Extract the [x, y] coordinate from the center of the cell holding the provided text.  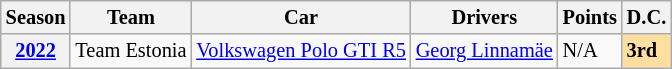
Drivers [484, 17]
Team [130, 17]
Season [36, 17]
Georg Linnamäe [484, 51]
Points [590, 17]
D.C. [646, 17]
N/A [590, 51]
2022 [36, 51]
Car [300, 17]
Team Estonia [130, 51]
Volkswagen Polo GTI R5 [300, 51]
3rd [646, 51]
